Return [x, y] of the center of cell containing provided text 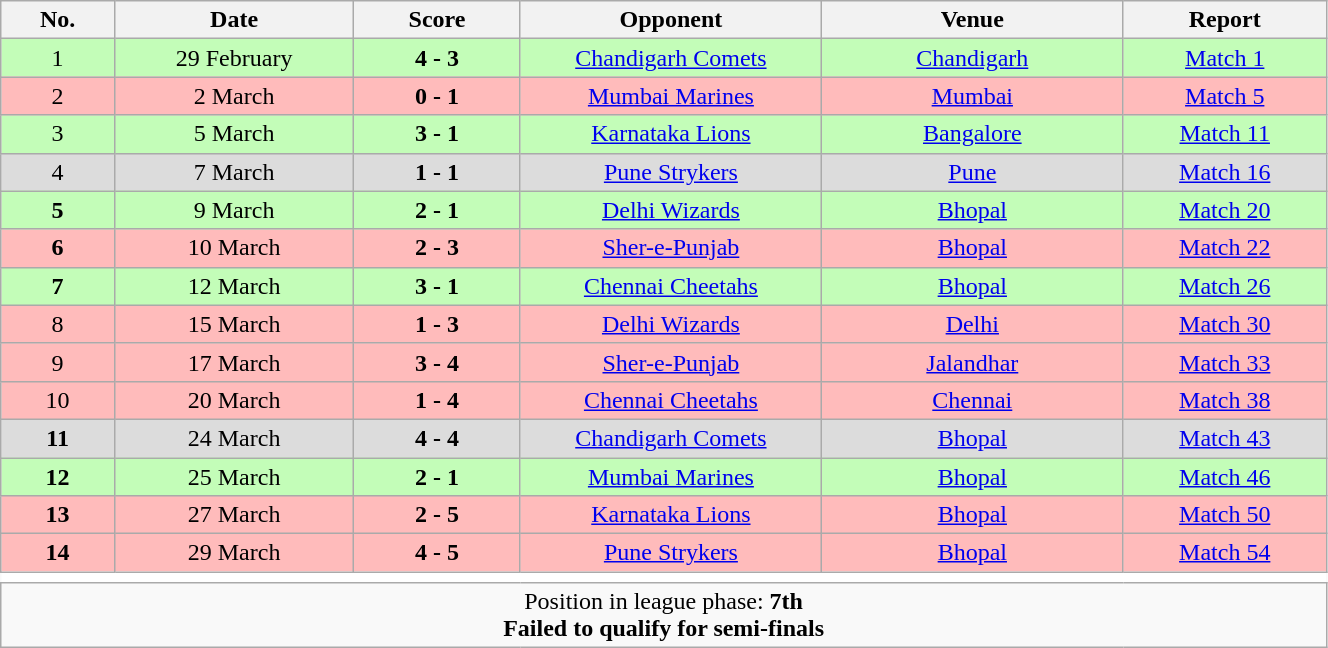
Match 16 [1224, 172]
1 - 3 [437, 324]
Match 11 [1224, 134]
14 [58, 553]
12 [58, 477]
4 - 5 [437, 553]
29 February [234, 58]
24 March [234, 438]
7 [58, 286]
2 [58, 96]
Match 33 [1224, 362]
29 March [234, 553]
Match 38 [1224, 400]
No. [58, 20]
8 [58, 324]
17 March [234, 362]
Match 54 [1224, 553]
15 March [234, 324]
10 [58, 400]
Match 20 [1224, 210]
Mumbai [972, 96]
Position in league phase: 7thFailed to qualify for semi-finals [664, 616]
Score [437, 20]
Match 26 [1224, 286]
Date [234, 20]
Match 1 [1224, 58]
Bangalore [972, 134]
Match 43 [1224, 438]
Match 22 [1224, 248]
27 March [234, 515]
Match 30 [1224, 324]
3 - 4 [437, 362]
Chandigarh [972, 58]
4 - 3 [437, 58]
1 [58, 58]
9 March [234, 210]
Venue [972, 20]
Match 5 [1224, 96]
2 March [234, 96]
9 [58, 362]
Match 50 [1224, 515]
10 March [234, 248]
7 March [234, 172]
12 March [234, 286]
Pune [972, 172]
25 March [234, 477]
Match 46 [1224, 477]
1 - 1 [437, 172]
Opponent [670, 20]
13 [58, 515]
Delhi [972, 324]
1 - 4 [437, 400]
6 [58, 248]
5 March [234, 134]
5 [58, 210]
20 March [234, 400]
2 - 5 [437, 515]
3 [58, 134]
Chennai [972, 400]
Jalandhar [972, 362]
11 [58, 438]
0 - 1 [437, 96]
4 - 4 [437, 438]
4 [58, 172]
Report [1224, 20]
2 - 3 [437, 248]
